Extract the (X, Y) coordinate from the center of the cell holding the provided text.  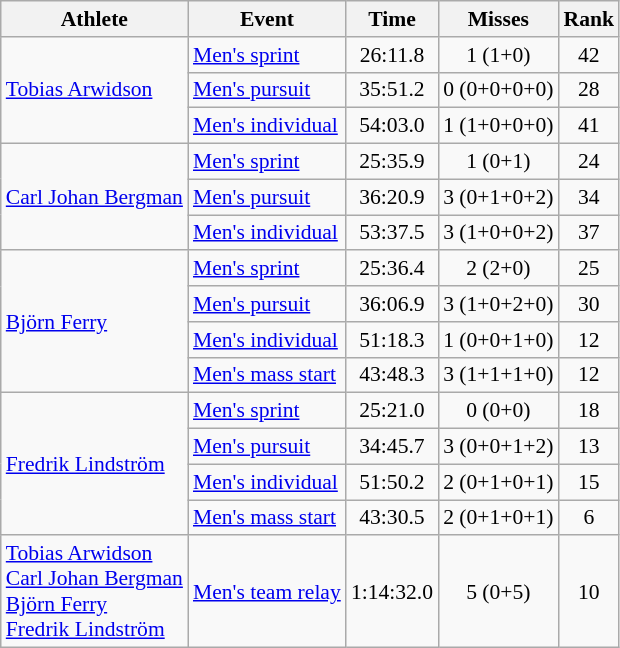
25:21.0 (392, 411)
28 (590, 90)
1:14:32.0 (392, 592)
10 (590, 592)
Misses (498, 19)
1 (0+1) (498, 162)
0 (0+0+0+0) (498, 90)
37 (590, 233)
3 (0+0+1+2) (498, 447)
26:11.8 (392, 55)
43:30.5 (392, 518)
Carl Johan Bergman (94, 198)
42 (590, 55)
34:45.7 (392, 447)
24 (590, 162)
51:18.3 (392, 340)
36:06.9 (392, 304)
Fredrik Lindström (94, 464)
Time (392, 19)
3 (0+1+0+2) (498, 197)
6 (590, 518)
Björn Ferry (94, 322)
25 (590, 269)
51:50.2 (392, 482)
2 (2+0) (498, 269)
41 (590, 126)
0 (0+0) (498, 411)
13 (590, 447)
Event (267, 19)
Men's team relay (267, 592)
1 (1+0) (498, 55)
25:35.9 (392, 162)
3 (1+1+1+0) (498, 375)
54:03.0 (392, 126)
1 (0+0+1+0) (498, 340)
53:37.5 (392, 233)
34 (590, 197)
25:36.4 (392, 269)
Tobias ArwidsonCarl Johan BergmanBjörn FerryFredrik Lindström (94, 592)
18 (590, 411)
5 (0+5) (498, 592)
3 (1+0+2+0) (498, 304)
36:20.9 (392, 197)
35:51.2 (392, 90)
Rank (590, 19)
30 (590, 304)
1 (1+0+0+0) (498, 126)
43:48.3 (392, 375)
Athlete (94, 19)
Tobias Arwidson (94, 90)
3 (1+0+0+2) (498, 233)
15 (590, 482)
